Identify which cell holds the provided text, then report its (X, Y) central coordinate. 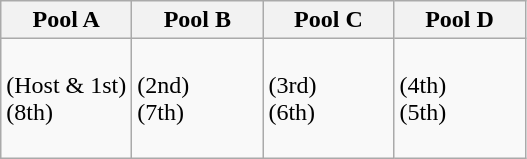
Pool C (328, 20)
Pool A (66, 20)
Pool D (460, 20)
Pool B (198, 20)
(2nd) (7th) (198, 98)
(4th) (5th) (460, 98)
(3rd) (6th) (328, 98)
(Host & 1st) (8th) (66, 98)
